Extract the (x, y) coordinate from the center of the cell holding the provided text.  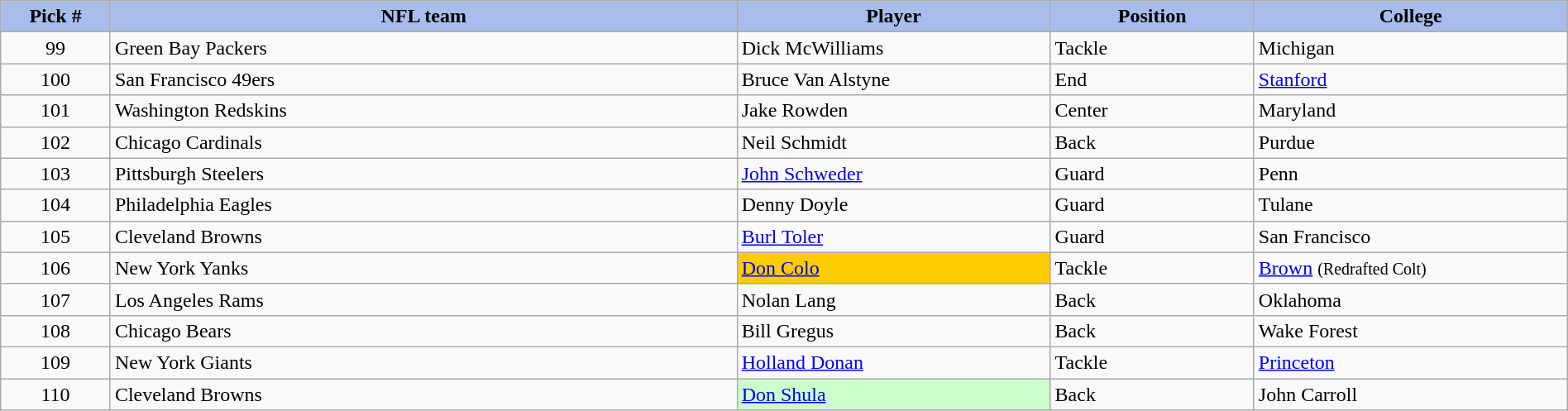
New York Yanks (423, 268)
New York Giants (423, 362)
Penn (1411, 174)
Maryland (1411, 111)
Pick # (56, 17)
Burl Toler (893, 237)
John Schweder (893, 174)
Los Angeles Rams (423, 299)
104 (56, 205)
99 (56, 48)
San Francisco 49ers (423, 79)
Michigan (1411, 48)
John Carroll (1411, 394)
NFL team (423, 17)
Brown (Redrafted Colt) (1411, 268)
102 (56, 142)
Wake Forest (1411, 331)
103 (56, 174)
Princeton (1411, 362)
108 (56, 331)
101 (56, 111)
Don Colo (893, 268)
Nolan Lang (893, 299)
110 (56, 394)
Bill Gregus (893, 331)
Don Shula (893, 394)
Jake Rowden (893, 111)
Chicago Bears (423, 331)
Philadelphia Eagles (423, 205)
Chicago Cardinals (423, 142)
Green Bay Packers (423, 48)
Stanford (1411, 79)
College (1411, 17)
Purdue (1411, 142)
San Francisco (1411, 237)
Oklahoma (1411, 299)
105 (56, 237)
Holland Donan (893, 362)
107 (56, 299)
Tulane (1411, 205)
End (1152, 79)
109 (56, 362)
100 (56, 79)
Pittsburgh Steelers (423, 174)
Dick McWilliams (893, 48)
Washington Redskins (423, 111)
Position (1152, 17)
Bruce Van Alstyne (893, 79)
Denny Doyle (893, 205)
106 (56, 268)
Neil Schmidt (893, 142)
Player (893, 17)
Center (1152, 111)
